Return the (x, y) coordinate for the center point of the cell that contains the specified text.  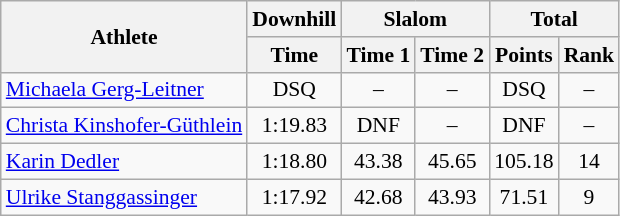
Downhill (294, 19)
105.18 (524, 162)
14 (590, 162)
1:19.83 (294, 126)
9 (590, 197)
Christa Kinshofer-Güthlein (124, 126)
42.68 (378, 197)
43.93 (452, 197)
1:18.80 (294, 162)
Time 2 (452, 55)
Karin Dedler (124, 162)
Time (294, 55)
Michaela Gerg-Leitner (124, 90)
71.51 (524, 197)
Athlete (124, 36)
Total (554, 19)
45.65 (452, 162)
Time 1 (378, 55)
43.38 (378, 162)
Rank (590, 55)
Slalom (415, 19)
Points (524, 55)
Ulrike Stanggassinger (124, 197)
1:17.92 (294, 197)
